Detect which cell encompasses the target text, then output its (x, y) center coordinate. 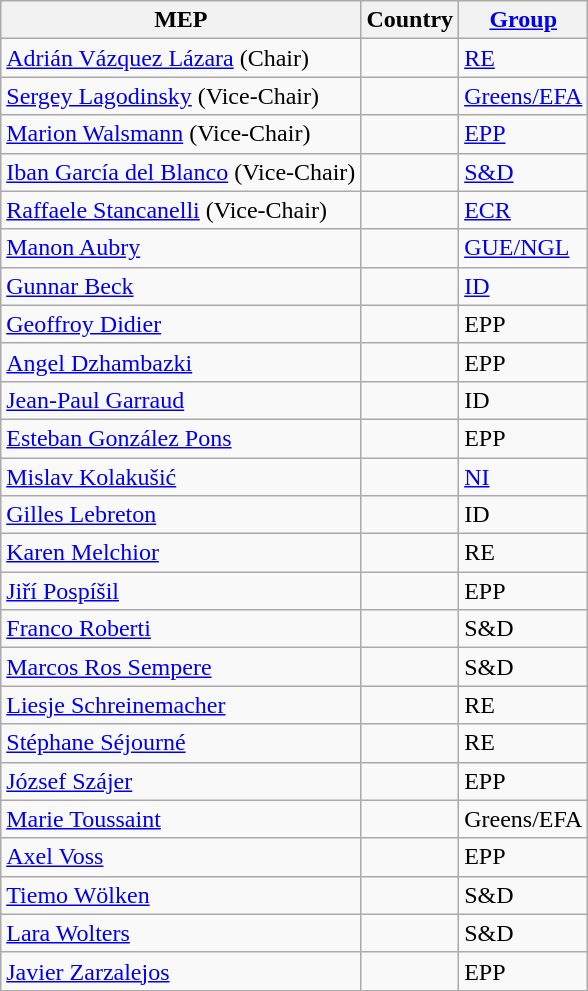
Mislav Kolakušić (181, 477)
Axel Voss (181, 857)
Lara Wolters (181, 933)
Jean-Paul Garraud (181, 400)
Gunnar Beck (181, 286)
Geoffroy Didier (181, 324)
Marion Walsmann (Vice-Chair) (181, 134)
Stéphane Séjourné (181, 743)
Esteban González Pons (181, 438)
Franco Roberti (181, 629)
ECR (524, 210)
Angel Dzhambazki (181, 362)
NI (524, 477)
Liesje Schreinemacher (181, 705)
Adrián Vázquez Lázara (Chair) (181, 58)
Iban García del Blanco (Vice-Chair) (181, 172)
Raffaele Stancanelli (Vice-Chair) (181, 210)
Jiří Pospíšil (181, 591)
Marie Toussaint (181, 819)
GUE/NGL (524, 248)
Javier Zarzalejos (181, 971)
József Szájer (181, 781)
Tiemo Wölken (181, 895)
Gilles Lebreton (181, 515)
Country (410, 20)
Sergey Lagodinsky (Vice-Chair) (181, 96)
Karen Melchior (181, 553)
MEP (181, 20)
Manon Aubry (181, 248)
Group (524, 20)
Marcos Ros Sempere (181, 667)
